Find where the given text appears and provide that cell's center as [x, y] coordinate. 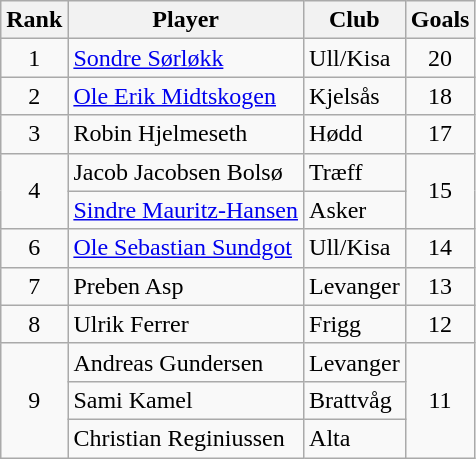
18 [440, 96]
Ole Sebastian Sundgot [186, 248]
8 [34, 324]
Sindre Mauritz-Hansen [186, 210]
Club [355, 20]
Sondre Sørløkk [186, 58]
Ole Erik Midtskogen [186, 96]
Robin Hjelmeseth [186, 134]
Preben Asp [186, 286]
Jacob Jacobsen Bolsø [186, 172]
Kjelsås [355, 96]
Brattvåg [355, 400]
3 [34, 134]
Christian Reginiussen [186, 438]
Alta [355, 438]
Andreas Gundersen [186, 362]
15 [440, 191]
12 [440, 324]
Sami Kamel [186, 400]
17 [440, 134]
Hødd [355, 134]
Asker [355, 210]
Rank [34, 20]
11 [440, 400]
1 [34, 58]
13 [440, 286]
14 [440, 248]
Frigg [355, 324]
Træff [355, 172]
7 [34, 286]
4 [34, 191]
2 [34, 96]
Goals [440, 20]
9 [34, 400]
Player [186, 20]
6 [34, 248]
20 [440, 58]
Ulrik Ferrer [186, 324]
